Return (X, Y) of the center of cell containing provided text 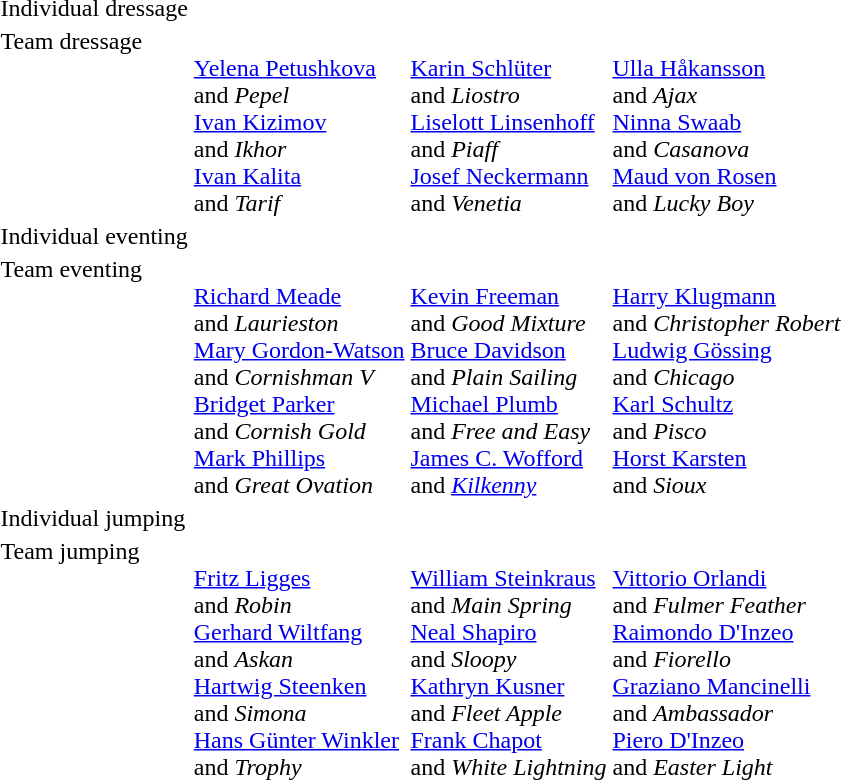
Karin Schlüter and Liostro Liselott Linsenhoff and Piaff Josef Neckermann and Venetia (508, 122)
Yelena Petushkova and Pepel Ivan Kizimov and Ikhor Ivan Kalita and Tarif (299, 122)
Kevin Freeman and Good Mixture Bruce Davidson and Plain Sailing Michael Plumb and Free and Easy James C. Wofford and Kilkenny (508, 377)
Richard Meade and Laurieston Mary Gordon-Watson and Cornishman V Bridget Parker and Cornish Gold Mark Phillips and Great Ovation (299, 377)
